Extract the [x, y] coordinate from the center of the cell holding the provided text.  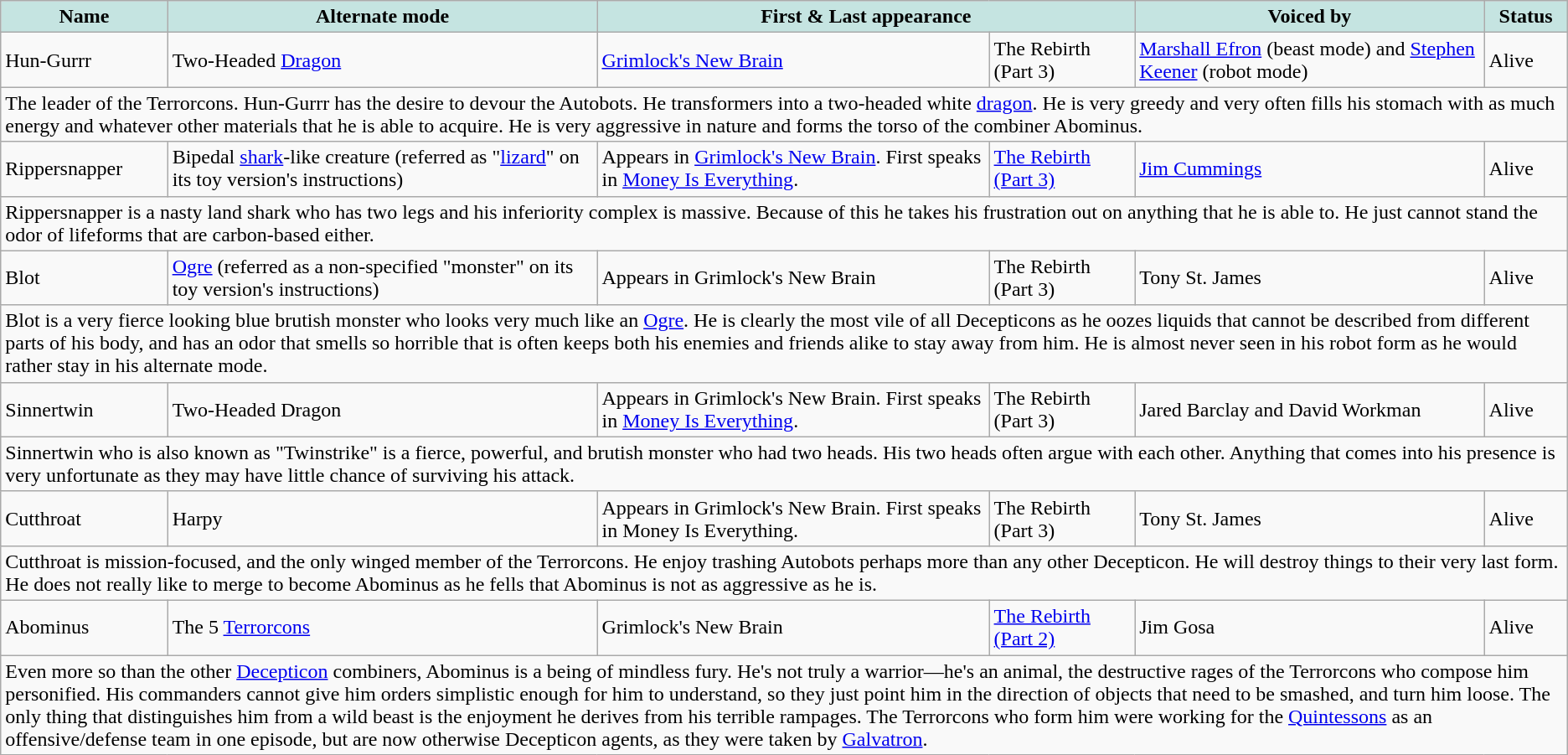
Bipedal shark-like creature (referred as "lizard" on its toy version's instructions) [382, 169]
Jared Barclay and David Workman [1310, 409]
Jim Gosa [1310, 627]
First & Last appearance [866, 17]
Marshall Efron (beast mode) and Stephen Keener (robot mode) [1310, 60]
Rippersnapper [84, 169]
Name [84, 17]
The Rebirth (Part 2) [1062, 627]
Ogre (referred as a non-specified "monster" on its toy version's instructions) [382, 278]
Hun-Gurrr [84, 60]
Jim Cummings [1310, 169]
Appears in Grimlock's New Brain [793, 278]
Cutthroat [84, 518]
The 5 Terrorcons [382, 627]
Abominus [84, 627]
Sinnertwin [84, 409]
Blot [84, 278]
Voiced by [1310, 17]
Harpy [382, 518]
Alternate mode [382, 17]
Status [1526, 17]
